Return (x, y) of the center of cell containing provided text 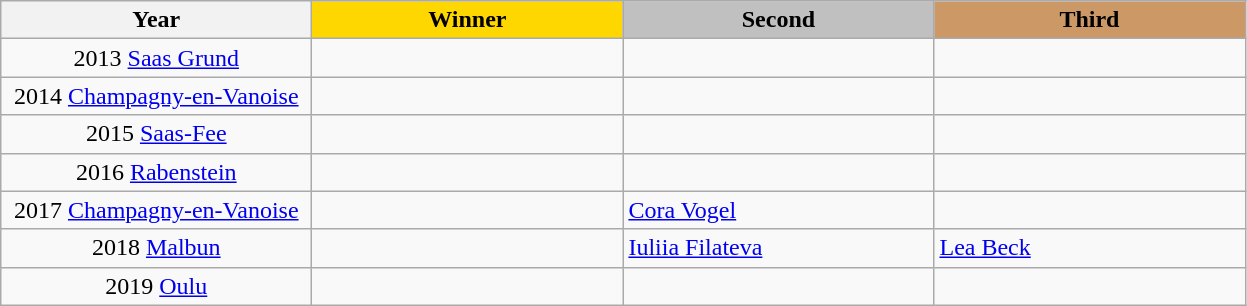
Cora Vogel (778, 210)
Lea Beck (1090, 248)
2013 Saas Grund (156, 58)
Year (156, 20)
2018 Malbun (156, 248)
2019 Oulu (156, 286)
2017 Champagny-en-Vanoise (156, 210)
Winner (468, 20)
2015 Saas-Fee (156, 134)
Iuliia Filateva (778, 248)
2016 Rabenstein (156, 172)
Second (778, 20)
Third (1090, 20)
2014 Champagny-en-Vanoise (156, 96)
